Determine the (X, Y) coordinate at the center of the cell enclosing the given text.  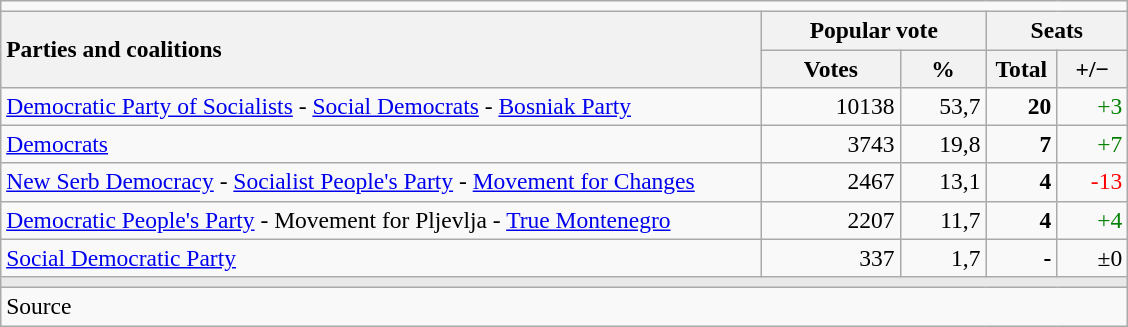
Social Democratic Party (382, 258)
Source (564, 306)
Parties and coalitions (382, 49)
±0 (1092, 258)
Total (1022, 68)
10138 (831, 106)
Seats (1057, 30)
+4 (1092, 220)
2467 (831, 182)
+3 (1092, 106)
Popular vote (874, 30)
Democratic Party of Socialists - Social Democrats - Bosniak Party (382, 106)
% (943, 68)
1,7 (943, 258)
+/− (1092, 68)
53,7 (943, 106)
3743 (831, 144)
11,7 (943, 220)
-13 (1092, 182)
7 (1022, 144)
Democratic People's Party - Movement for Pljevlja - True Montenegro (382, 220)
20 (1022, 106)
Democrats (382, 144)
+7 (1092, 144)
- (1022, 258)
19,8 (943, 144)
13,1 (943, 182)
337 (831, 258)
Votes (831, 68)
New Serb Democracy - Socialist People's Party - Movement for Changes (382, 182)
2207 (831, 220)
